Extract the [x, y] coordinate from the center of the cell holding the provided text.  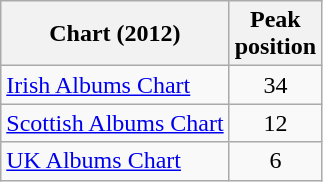
6 [275, 161]
34 [275, 85]
Irish Albums Chart [115, 85]
Chart (2012) [115, 34]
UK Albums Chart [115, 161]
Scottish Albums Chart [115, 123]
12 [275, 123]
Peakposition [275, 34]
